Identify which cell holds the provided text, then report its [X, Y] central coordinate. 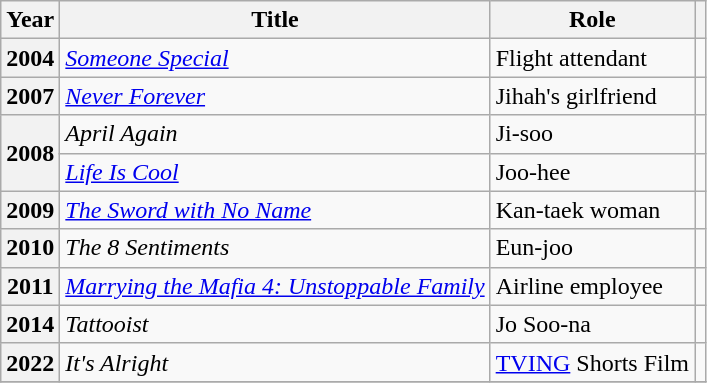
Someone Special [275, 58]
2004 [30, 58]
Role [592, 20]
Eun-joo [592, 248]
2011 [30, 286]
2014 [30, 324]
Ji-soo [592, 134]
Joo-hee [592, 172]
Year [30, 20]
Title [275, 20]
2008 [30, 153]
TVING Shorts Film [592, 362]
Flight attendant [592, 58]
Life Is Cool [275, 172]
April Again [275, 134]
Tattooist [275, 324]
2007 [30, 96]
2010 [30, 248]
The Sword with No Name [275, 210]
Never Forever [275, 96]
Marrying the Mafia 4: Unstoppable Family [275, 286]
Jo Soo-na [592, 324]
Airline employee [592, 286]
Kan-taek woman [592, 210]
Jihah's girlfriend [592, 96]
The 8 Sentiments [275, 248]
2022 [30, 362]
It's Alright [275, 362]
2009 [30, 210]
